Find where the given text appears and provide that cell's center as [X, Y] coordinate. 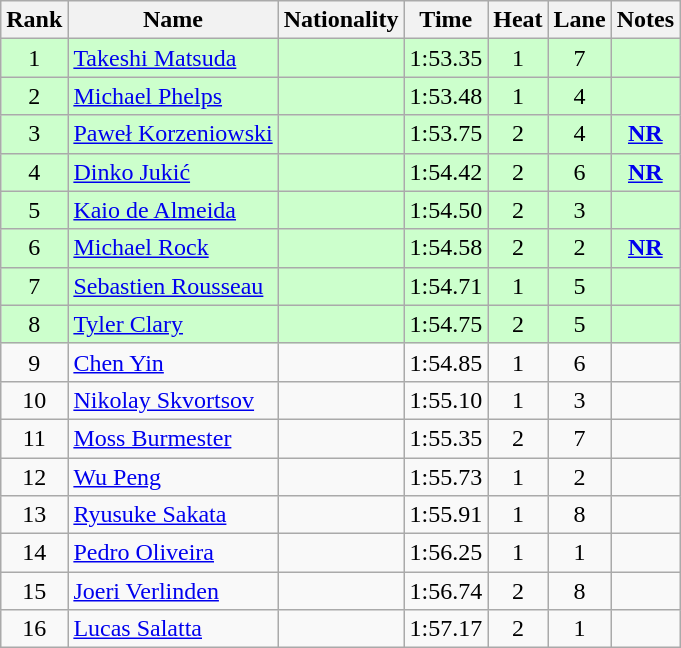
Lucas Salatta [173, 629]
Tyler Clary [173, 324]
Nikolay Skvortsov [173, 400]
Pedro Oliveira [173, 553]
1:55.73 [446, 477]
14 [34, 553]
Dinko Jukić [173, 172]
Paweł Korzeniowski [173, 134]
1:56.74 [446, 591]
Lane [580, 20]
Name [173, 20]
1:54.75 [446, 324]
12 [34, 477]
Wu Peng [173, 477]
Michael Rock [173, 248]
Rank [34, 20]
1:54.85 [446, 362]
1:53.75 [446, 134]
1:57.17 [446, 629]
1:53.48 [446, 96]
1:54.71 [446, 286]
10 [34, 400]
11 [34, 438]
Chen Yin [173, 362]
16 [34, 629]
1:54.58 [446, 248]
Moss Burmester [173, 438]
15 [34, 591]
9 [34, 362]
Nationality [341, 20]
Michael Phelps [173, 96]
1:55.10 [446, 400]
Joeri Verlinden [173, 591]
13 [34, 515]
1:55.35 [446, 438]
Notes [645, 20]
Time [446, 20]
1:53.35 [446, 58]
Kaio de Almeida [173, 210]
Heat [518, 20]
1:55.91 [446, 515]
1:54.50 [446, 210]
1:54.42 [446, 172]
Ryusuke Sakata [173, 515]
1:56.25 [446, 553]
Sebastien Rousseau [173, 286]
Takeshi Matsuda [173, 58]
